From the cell containing the given text, extract its center point as (X, Y) coordinate. 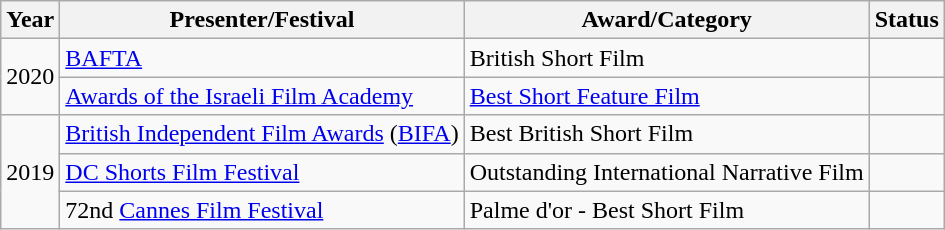
2019 (30, 172)
DC Shorts Film Festival (262, 172)
2020 (30, 77)
Best British Short Film (666, 134)
Award/Category (666, 20)
British Independent Film Awards (BIFA) (262, 134)
Awards of the Israeli Film Academy (262, 96)
Outstanding International Narrative Film (666, 172)
British Short Film (666, 58)
Presenter/Festival (262, 20)
Status (906, 20)
BAFTA (262, 58)
Palme d'or - Best Short Film (666, 210)
Best Short Feature Film (666, 96)
Year (30, 20)
72nd Cannes Film Festival (262, 210)
